Search for the cell housing the specified text and yield its [x, y] center coordinate. 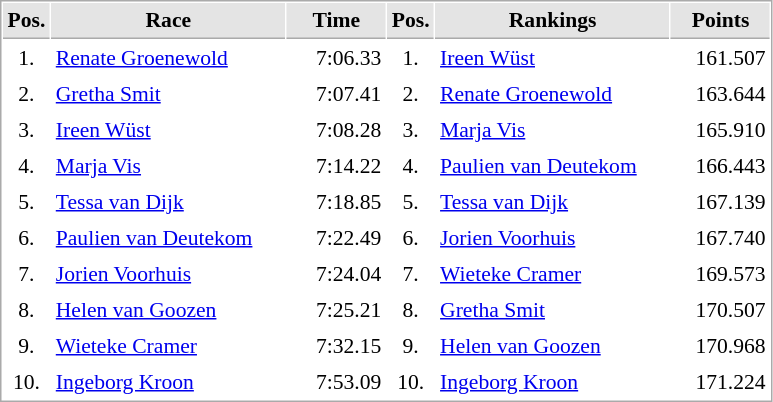
Points [720, 21]
167.740 [720, 237]
7:18.85 [336, 201]
161.507 [720, 57]
7:22.49 [336, 237]
Rankings [553, 21]
170.507 [720, 309]
7:07.41 [336, 93]
7:24.04 [336, 273]
169.573 [720, 273]
7:25.21 [336, 309]
7:08.28 [336, 129]
163.644 [720, 93]
165.910 [720, 129]
166.443 [720, 165]
167.139 [720, 201]
7:06.33 [336, 57]
7:14.22 [336, 165]
Time [336, 21]
Race [168, 21]
7:53.09 [336, 381]
171.224 [720, 381]
7:32.15 [336, 345]
170.968 [720, 345]
